Pinpoint the cell where the given text exists, returning its (x, y) midpoint coordinate. 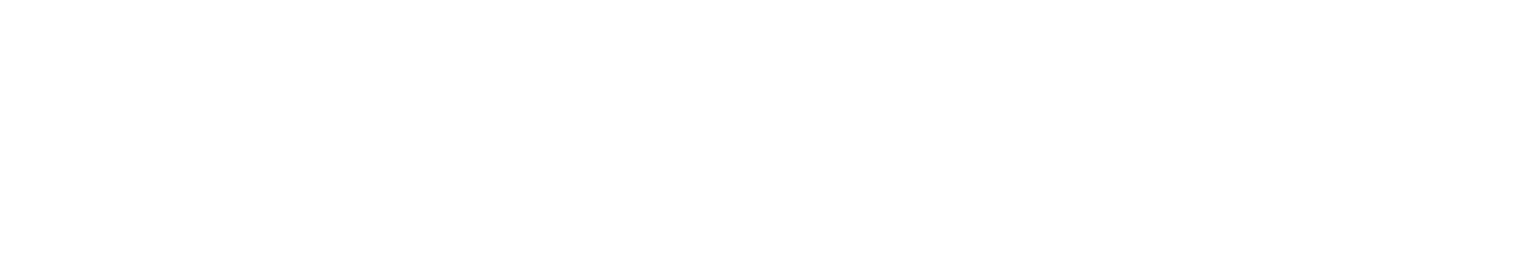
Scott (1273, 217)
Blakeman (1046, 65)
Barnes (430, 37)
Dorward (686, 217)
McQueen (960, 188)
Jeneroux (281, 65)
Swann (1129, 37)
Horne (513, 188)
Fritz (208, 217)
Bhardwaj (1370, 217)
Oberle (208, 188)
Donovan (866, 37)
Drysdale (132, 188)
Smith (598, 65)
Fawcett (1203, 217)
Forsyth (686, 65)
Horner (598, 188)
Hancock (866, 188)
Saskiw (773, 37)
Pedersen (513, 37)
Rogers (132, 65)
McIver (354, 188)
McAllister (598, 37)
Bhullar (1273, 188)
Towle (686, 37)
VanderBurg (866, 217)
Hughes (281, 188)
Denis (1370, 188)
Dallas (1203, 188)
Sherman (960, 65)
Olesen (281, 37)
Amery (208, 65)
Hehr (1129, 65)
Eggen (1370, 37)
Redford (773, 188)
Campbell (686, 188)
Weadick (1129, 217)
Kang (1046, 37)
Quest (430, 217)
Olson (1129, 188)
Jansen (960, 217)
Griffiths (513, 217)
Kubinec (208, 37)
Starke (598, 217)
Klimchuk (1046, 188)
Wilson (430, 65)
Fraser (281, 217)
Mason (1370, 65)
Jablonski (132, 37)
Hale (773, 65)
Anderson (513, 65)
Rodney (354, 217)
